Detect which cell encompasses the target text, then output its (x, y) center coordinate. 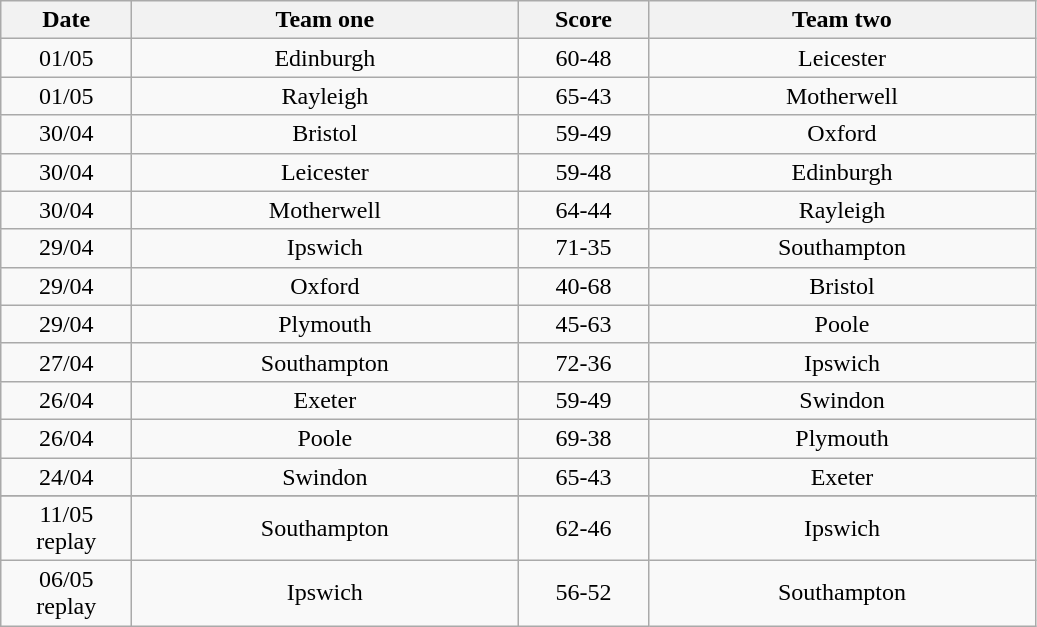
72-36 (584, 362)
Team two (842, 20)
62-46 (584, 528)
Date (66, 20)
60-48 (584, 58)
Score (584, 20)
27/04 (66, 362)
69-38 (584, 438)
71-35 (584, 248)
59-48 (584, 172)
64-44 (584, 210)
40-68 (584, 286)
Team one (325, 20)
24/04 (66, 477)
56-52 (584, 594)
06/05replay (66, 594)
45-63 (584, 324)
11/05replay (66, 528)
